Search for the cell housing the specified text and yield its (x, y) center coordinate. 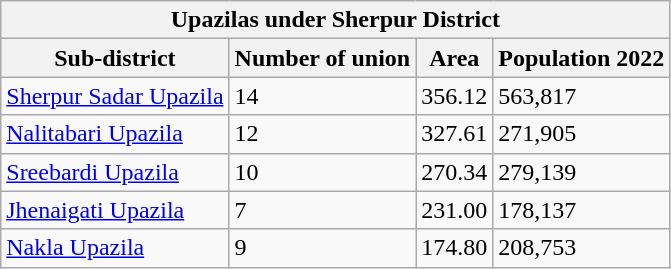
270.34 (454, 172)
563,817 (582, 96)
9 (322, 248)
12 (322, 134)
178,137 (582, 210)
356.12 (454, 96)
Jhenaigati Upazila (115, 210)
Sub-district (115, 58)
279,139 (582, 172)
208,753 (582, 248)
10 (322, 172)
Number of union (322, 58)
Area (454, 58)
Upazilas under Sherpur District (336, 20)
Nakla Upazila (115, 248)
271,905 (582, 134)
Sherpur Sadar Upazila (115, 96)
Sreebardi Upazila (115, 172)
7 (322, 210)
327.61 (454, 134)
174.80 (454, 248)
Population 2022 (582, 58)
Nalitabari Upazila (115, 134)
231.00 (454, 210)
14 (322, 96)
